Return the (X, Y) coordinate for the center point of the cell that contains the specified text.  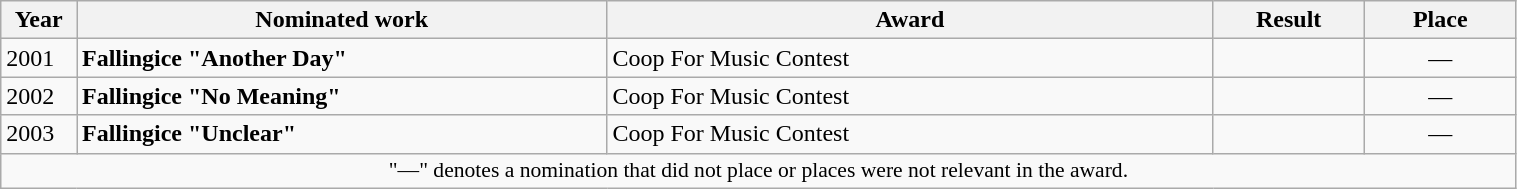
Fallingice "No Meaning" (341, 96)
Fallingice "Another Day" (341, 58)
Fallingice "Unclear" (341, 134)
Place (1440, 20)
2002 (39, 96)
Award (910, 20)
2003 (39, 134)
Year (39, 20)
"—" denotes a nomination that did not place or places were not relevant in the award. (758, 171)
2001 (39, 58)
Nominated work (341, 20)
Result (1289, 20)
